Pinpoint the cell where the given text exists, returning its (x, y) midpoint coordinate. 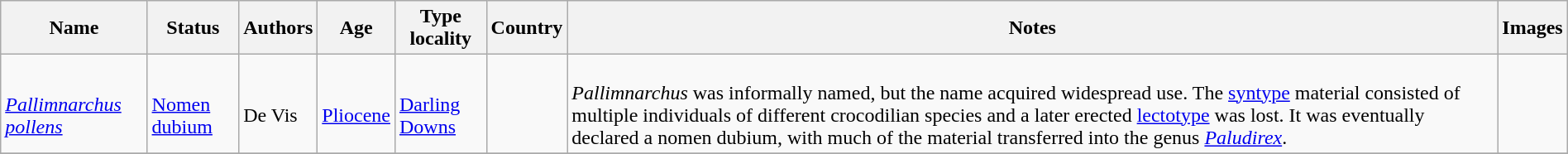
Images (1532, 28)
De Vis (278, 104)
Notes (1032, 28)
Nomen dubium (194, 104)
Darling Downs (440, 104)
Pliocene (356, 104)
Age (356, 28)
Pallimnarchus pollens (74, 104)
Country (527, 28)
Type locality (440, 28)
Name (74, 28)
Status (194, 28)
Authors (278, 28)
